Extract the [x, y] coordinate from the center of the cell holding the provided text.  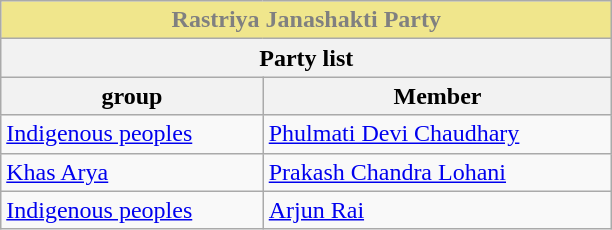
Prakash Chandra Lohani [438, 172]
Khas Arya [132, 172]
Member [438, 96]
Party list [306, 58]
Rastriya Janashakti Party [306, 20]
Phulmati Devi Chaudhary [438, 134]
Arjun Rai [438, 210]
group [132, 96]
